Determine the [X, Y] coordinate at the center of the cell enclosing the given text.  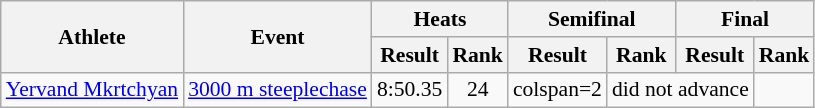
Semifinal [592, 19]
did not advance [680, 90]
Final [746, 19]
Event [278, 36]
Yervand Mkrtchyan [92, 90]
colspan=2 [558, 90]
8:50.35 [410, 90]
3000 m steeplechase [278, 90]
Heats [440, 19]
24 [478, 90]
Athlete [92, 36]
